Scan for the cell matching the given text and deliver its (X, Y) coordinate at center. 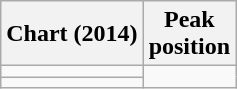
Chart (2014) (72, 34)
Peakposition (189, 34)
